Scan for the cell matching the given text and deliver its (X, Y) coordinate at center. 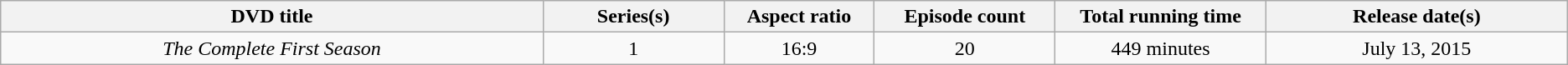
Aspect ratio (799, 17)
Total running time (1161, 17)
July 13, 2015 (1416, 48)
16:9 (799, 48)
DVD title (271, 17)
20 (965, 48)
Release date(s) (1416, 17)
The Complete First Season (271, 48)
449 minutes (1161, 48)
1 (633, 48)
Series(s) (633, 17)
Episode count (965, 17)
